Pinpoint the cell where the given text exists, returning its [x, y] midpoint coordinate. 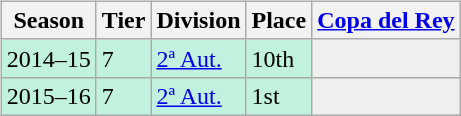
10th [279, 58]
Season [48, 20]
Copa del Rey [386, 20]
2014–15 [48, 58]
Place [279, 20]
1st [279, 96]
Tier [124, 20]
2015–16 [48, 96]
Division [198, 20]
